Capture the cell that displays the provided text and extract its (X, Y) central coordinate. 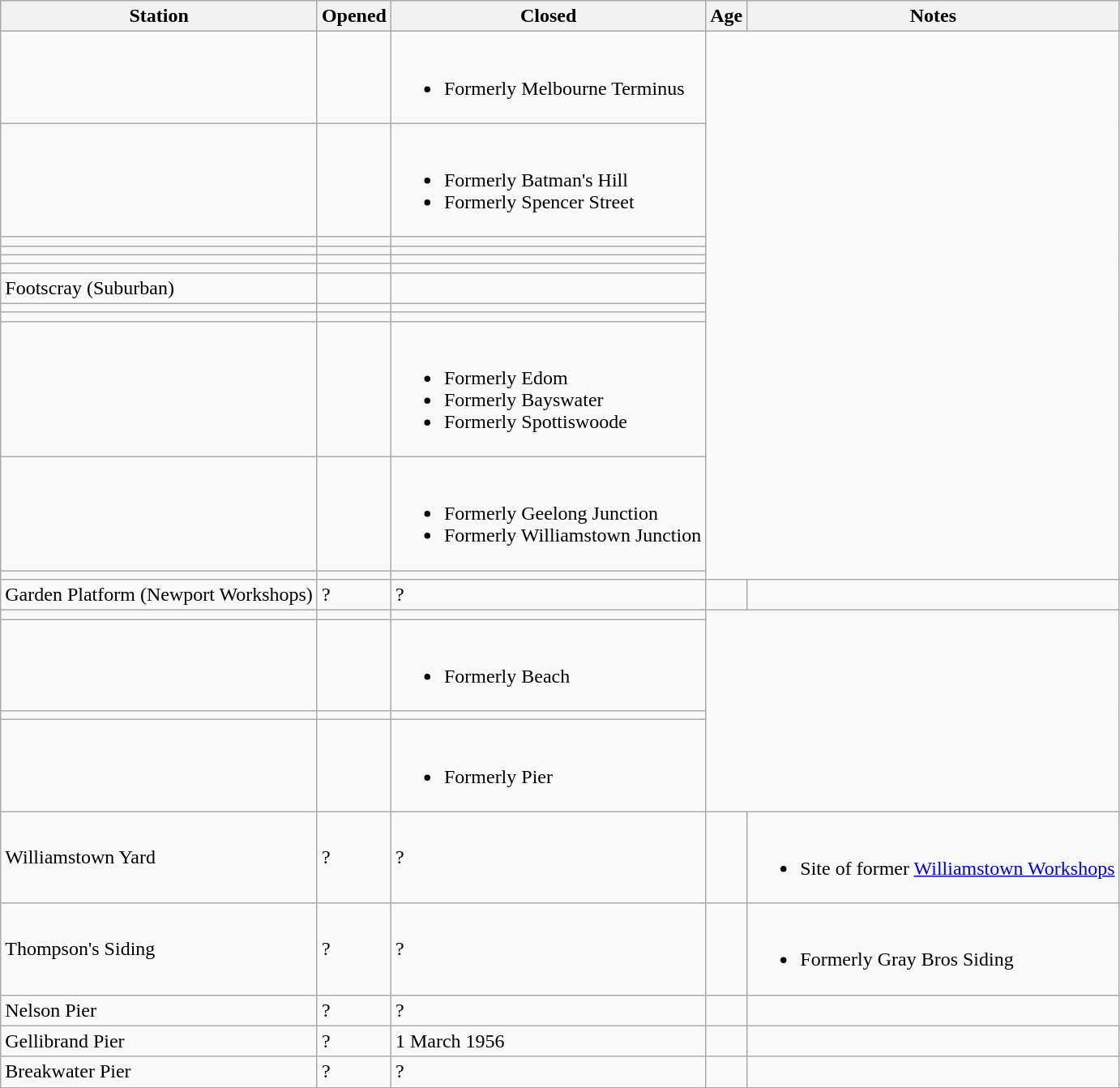
Gellibrand Pier (159, 1041)
Site of former Williamstown Workshops (934, 858)
Formerly Batman's HillFormerly Spencer Street (548, 180)
Station (159, 16)
Formerly EdomFormerly BayswaterFormerly Spottiswoode (548, 389)
Formerly Pier (548, 765)
Formerly Beach (548, 665)
Breakwater Pier (159, 1072)
Formerly Gray Bros Siding (934, 949)
Williamstown Yard (159, 858)
Closed (548, 16)
Thompson's Siding (159, 949)
Formerly Geelong JunctionFormerly Williamstown Junction (548, 513)
1 March 1956 (548, 1041)
Formerly Melbourne Terminus (548, 78)
Footscray (Suburban) (159, 288)
Garden Platform (Newport Workshops) (159, 595)
Nelson Pier (159, 1010)
Age (726, 16)
Notes (934, 16)
Opened (353, 16)
